Find where the given text appears and provide that cell's center as [X, Y] coordinate. 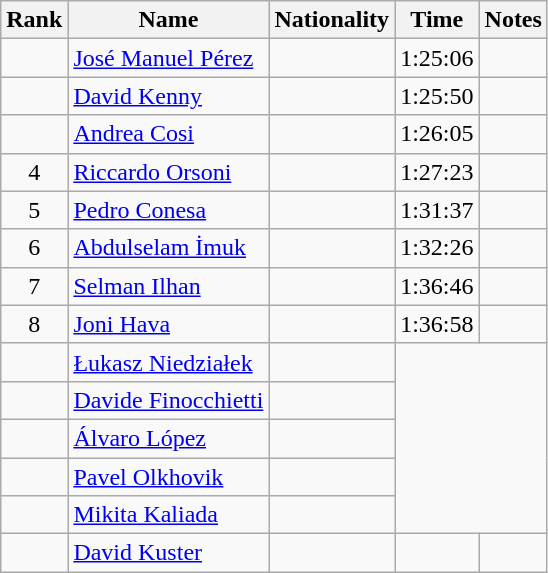
1:36:58 [437, 324]
1:36:46 [437, 286]
Łukasz Niedziałek [168, 362]
Andrea Cosi [168, 134]
1:25:50 [437, 96]
David Kuster [168, 553]
Joni Hava [168, 324]
Davide Finocchietti [168, 400]
6 [34, 248]
Name [168, 20]
Mikita Kaliada [168, 515]
Notes [513, 20]
4 [34, 172]
1:27:23 [437, 172]
David Kenny [168, 96]
José Manuel Pérez [168, 58]
Rank [34, 20]
Nationality [332, 20]
1:32:26 [437, 248]
Pavel Olkhovik [168, 477]
Riccardo Orsoni [168, 172]
Selman Ilhan [168, 286]
Abdulselam İmuk [168, 248]
Time [437, 20]
Álvaro López [168, 438]
1:25:06 [437, 58]
5 [34, 210]
1:26:05 [437, 134]
7 [34, 286]
Pedro Conesa [168, 210]
1:31:37 [437, 210]
8 [34, 324]
